Locate the cell with the specified text and output its [x, y] center coordinate. 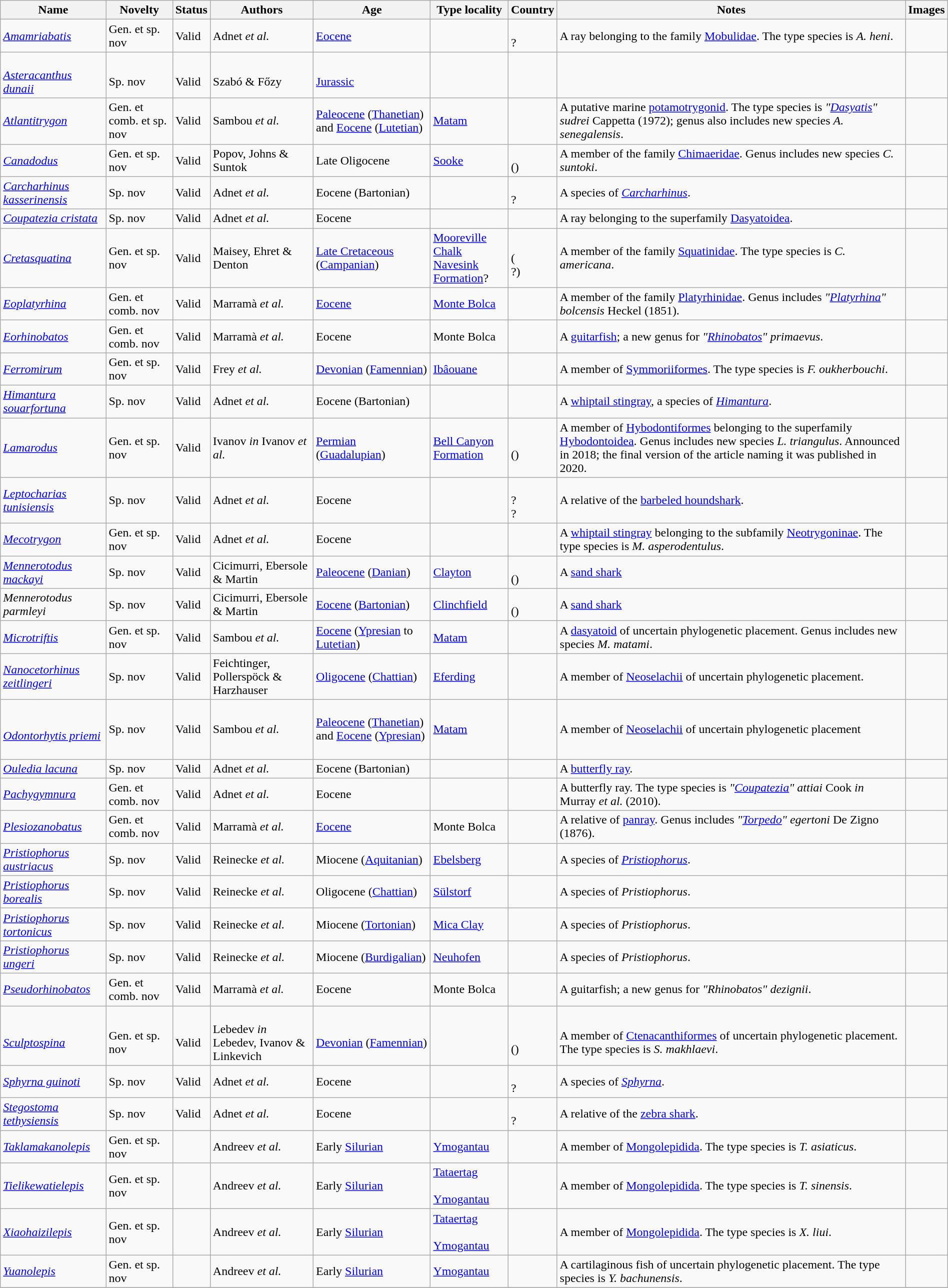
Himantura souarfortuna [53, 401]
Ebelsberg [469, 859]
A member of Mongolepidida. The type species is T. sinensis. [731, 1186]
Novelty [139, 10]
Paleocene (Thanetian) and Eocene (Lutetian) [372, 121]
Authors [261, 10]
Miocene (Burdigalian) [372, 957]
Taklamakanolepis [53, 1147]
Images [926, 10]
Bell Canyon Formation [469, 448]
Clayton [469, 572]
Carcharhinus kasserinensis [53, 193]
Eocene (Ypresian to Lutetian) [372, 637]
Pristiophorus austriacus [53, 859]
Cretasquatina [53, 258]
A member of Neoselachii of uncertain phylogenetic placement [731, 729]
Amamriabatis [53, 36]
A dasyatoid of uncertain phylogenetic placement. Genus includes new species M. matami. [731, 637]
Pachygymnura [53, 794]
Xiaohaizilepis [53, 1232]
Eferding [469, 676]
Sphyrna guinoti [53, 1082]
Leptocharias tunisiensis [53, 500]
A member of Neoselachii of uncertain phylogenetic placement. [731, 676]
A whiptail stingray belonging to the subfamily Neotrygoninae. The type species is M. asperodentulus. [731, 540]
Atlantitrygon [53, 121]
Jurassic [372, 75]
Status [191, 10]
Mica Clay [469, 924]
A guitarfish; a new genus for "Rhinobatos" primaevus. [731, 336]
Yuanolepis [53, 1271]
Pristiophorus tortonicus [53, 924]
Popov, Johns & Suntok [261, 160]
?? [532, 500]
Late Oligocene [372, 160]
A relative of panray. Genus includes "Torpedo" egertoni De Zigno (1876). [731, 827]
Pristiophorus ungeri [53, 957]
Type locality [469, 10]
Ibâouane [469, 369]
Mooreville ChalkNavesink Formation? [469, 258]
Neuhofen [469, 957]
Miocene (Tortonian) [372, 924]
Late Cretaceous (Campanian) [372, 258]
A relative of the zebra shark. [731, 1114]
Gen. et comb. et sp. nov [139, 121]
Paleocene (Danian) [372, 572]
Feichtinger, Pollerspöck & Harzhauser [261, 676]
A ray belonging to the superfamily Dasyatoidea. [731, 218]
A guitarfish; a new genus for "Rhinobatos" dezignii. [731, 989]
Sooke [469, 160]
Mennerotodus mackayi [53, 572]
A species of Sphyrna. [731, 1082]
A cartilaginous fish of uncertain phylogenetic placement. The type species is Y. bachunensis. [731, 1271]
Paleocene (Thanetian) and Eocene (Ypresian) [372, 729]
Plesiozanobatus [53, 827]
A member of Symmoriiformes. The type species is F. oukherbouchi. [731, 369]
A butterfly ray. [731, 768]
Szabó & Főzy [261, 75]
A relative of the barbeled houndshark. [731, 500]
Tielikewatielepis [53, 1186]
Stegostoma tethysiensis [53, 1114]
(?) [532, 258]
Maisey, Ehret & Denton [261, 258]
A butterfly ray. The type species is "Coupatezia" attiai Cook in Murray et al. (2010). [731, 794]
A member of the family Platyrhinidae. Genus includes "Platyrhina" bolcensis Heckel (1851). [731, 304]
A whiptail stingray, a species of Himantura. [731, 401]
Coupatezia cristata [53, 218]
Miocene (Aquitanian) [372, 859]
Notes [731, 10]
A member of the family Squatinidae. The type species is C. americana. [731, 258]
A member of the family Chimaeridae. Genus includes new species C. suntoki. [731, 160]
Eorhinobatos [53, 336]
Pristiophorus borealis [53, 892]
A member of Mongolepidida. The type species is T. asiaticus. [731, 1147]
Clinchfield [469, 605]
Mennerotodus parmleyi [53, 605]
Eoplatyrhina [53, 304]
Ouledia lacuna [53, 768]
A member of Mongolepidida. The type species is X. liui. [731, 1232]
Lamarodus [53, 448]
Canadodus [53, 160]
A putative marine potamotrygonid. The type species is "Dasyatis" sudrei Cappetta (1972); genus also includes new species A. senegalensis. [731, 121]
Sülstorf [469, 892]
A ray belonging to the family Mobulidae. The type species is A. heni. [731, 36]
Permian (Guadalupian) [372, 448]
Asteracanthus dunaii [53, 75]
Name [53, 10]
Nanocetorhinus zeitlingeri [53, 676]
A species of Carcharhinus. [731, 193]
Odontorhytis priemi [53, 729]
Sculptospina [53, 1036]
Microtriftis [53, 637]
Age [372, 10]
A member of Ctenacanthiformes of uncertain phylogenetic placement. The type species is S. makhlaevi. [731, 1036]
Mecotrygon [53, 540]
Frey et al. [261, 369]
Ferromirum [53, 369]
Ivanov in Ivanov et al. [261, 448]
Pseudorhinobatos [53, 989]
Lebedev in Lebedev, Ivanov & Linkevich [261, 1036]
Country [532, 10]
